Capture the cell that displays the provided text and extract its [x, y] central coordinate. 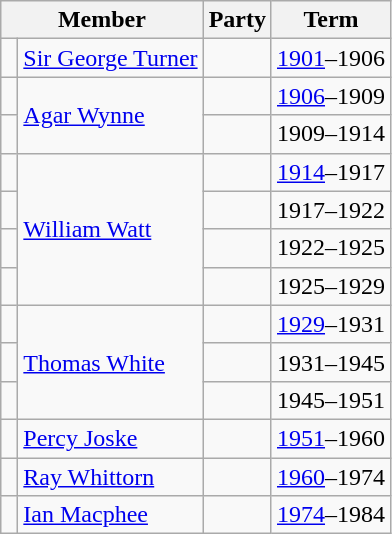
Ian Macphee [110, 515]
Percy Joske [110, 438]
Agar Wynne [110, 115]
1951–1960 [330, 438]
1906–1909 [330, 96]
Term [330, 20]
1974–1984 [330, 515]
1929–1931 [330, 324]
1922–1925 [330, 248]
1909–1914 [330, 134]
Member [102, 20]
1931–1945 [330, 362]
1960–1974 [330, 477]
Party [237, 20]
1901–1906 [330, 58]
William Watt [110, 229]
1917–1922 [330, 210]
Sir George Turner [110, 58]
1945–1951 [330, 400]
Ray Whittorn [110, 477]
1914–1917 [330, 172]
Thomas White [110, 362]
1925–1929 [330, 286]
